Identify which cell holds the provided text, then report its [x, y] central coordinate. 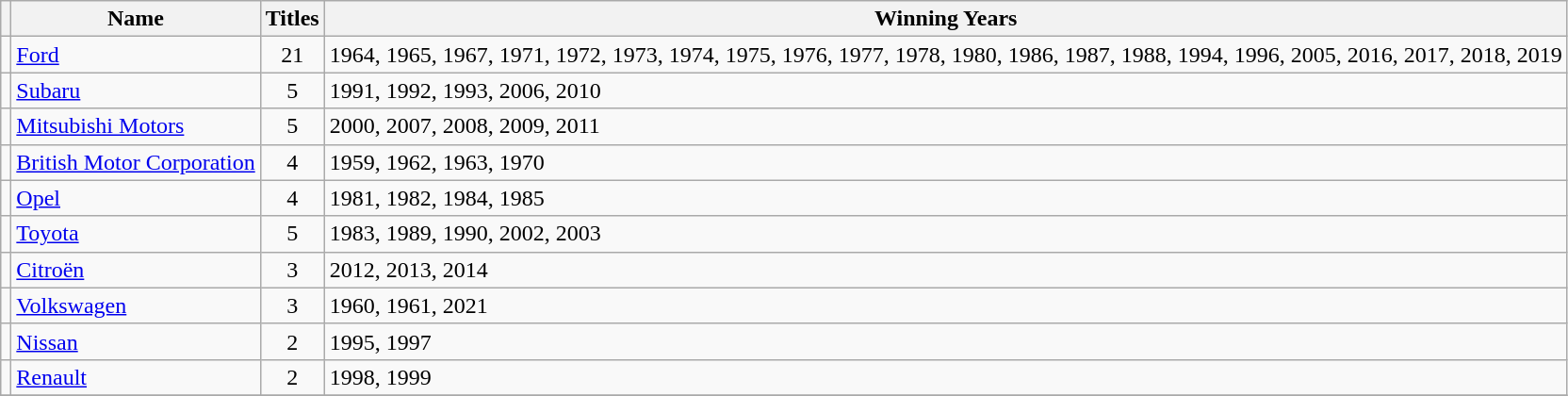
1981, 1982, 1984, 1985 [946, 198]
2000, 2007, 2008, 2009, 2011 [946, 126]
Winning Years [946, 19]
1998, 1999 [946, 377]
2012, 2013, 2014 [946, 270]
Subaru [136, 91]
1964, 1965, 1967, 1971, 1972, 1973, 1974, 1975, 1976, 1977, 1978, 1980, 1986, 1987, 1988, 1994, 1996, 2005, 2016, 2017, 2018, 2019 [946, 55]
1960, 1961, 2021 [946, 305]
Toyota [136, 234]
British Motor Corporation [136, 162]
Ford [136, 55]
1991, 1992, 1993, 2006, 2010 [946, 91]
Mitsubishi Motors [136, 126]
Opel [136, 198]
Name [136, 19]
1959, 1962, 1963, 1970 [946, 162]
1995, 1997 [946, 341]
Titles [292, 19]
21 [292, 55]
Citroën [136, 270]
Nissan [136, 341]
Renault [136, 377]
1983, 1989, 1990, 2002, 2003 [946, 234]
Volkswagen [136, 305]
